Provide the (x, y) coordinate of the cell's center where the given text is located.  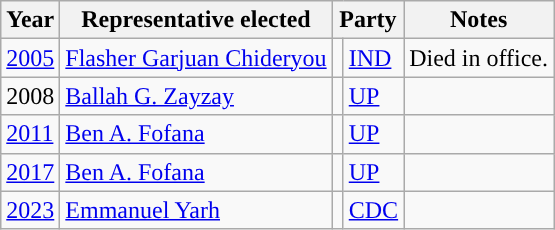
2008 (30, 96)
2011 (30, 134)
2005 (30, 58)
Flasher Garjuan Chideryou (196, 58)
Died in office. (479, 58)
Ballah G. Zayzay (196, 96)
2017 (30, 172)
Notes (479, 20)
Party (368, 20)
Representative elected (196, 20)
2023 (30, 210)
Emmanuel Yarh (196, 210)
Year (30, 20)
IND (373, 58)
CDC (373, 210)
